Find where the given text appears and provide that cell's center as (x, y) coordinate. 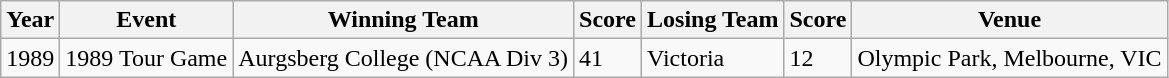
12 (818, 58)
Losing Team (713, 20)
41 (608, 58)
1989 Tour Game (146, 58)
Winning Team (404, 20)
1989 (30, 58)
Year (30, 20)
Venue (1010, 20)
Olympic Park, Melbourne, VIC (1010, 58)
Aurgsberg College (NCAA Div 3) (404, 58)
Event (146, 20)
Victoria (713, 58)
